Return the [x, y] coordinate for the center point of the cell that contains the specified text.  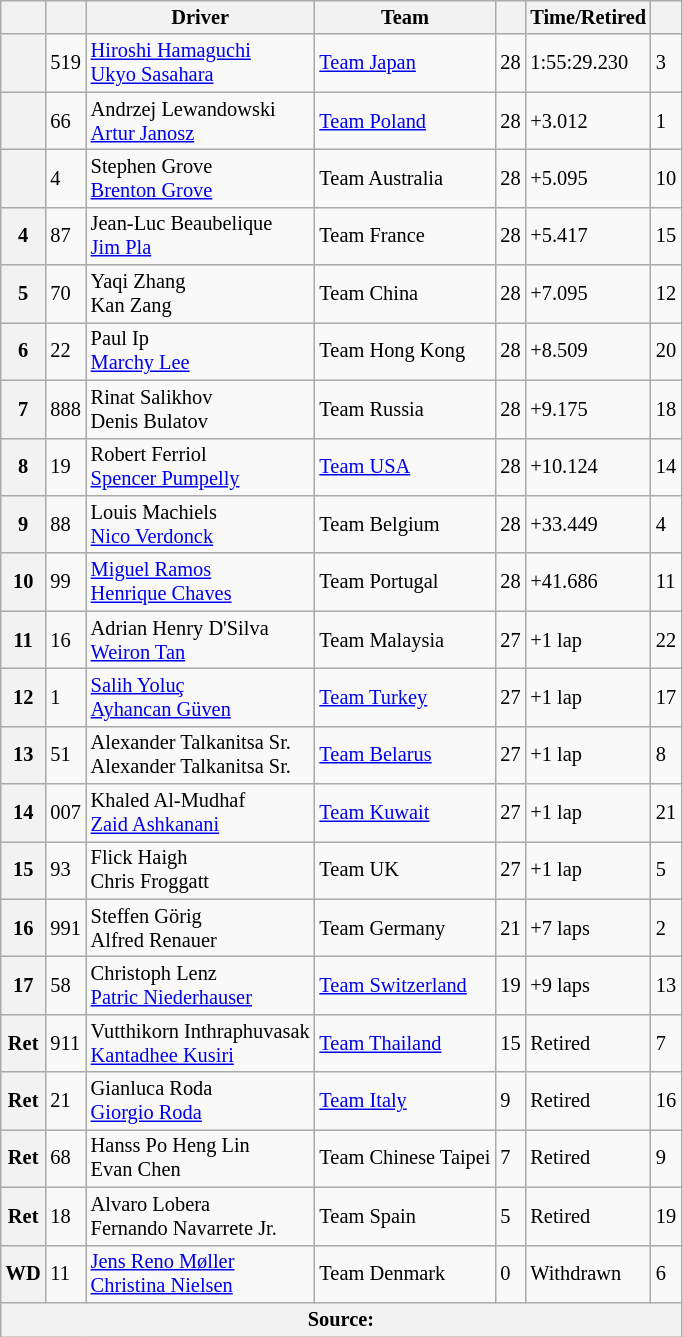
Team Belarus [406, 755]
51 [66, 755]
Team Kuwait [406, 813]
Team Japan [406, 63]
Jens Reno MøllerChristina Nielsen [200, 1274]
WD [24, 1274]
20 [666, 351]
1:55:29.230 [588, 63]
Flick HaighChris Froggatt [200, 870]
Team Italy [406, 1101]
Team China [406, 294]
2 [666, 928]
+7.095 [588, 294]
+9 laps [588, 985]
Team Belgium [406, 524]
Rinat SalikhovDenis Bulatov [200, 409]
911 [66, 1043]
Source: [341, 1319]
Adrian Henry D'SilvaWeiron Tan [200, 640]
Team Turkey [406, 697]
87 [66, 236]
+41.686 [588, 582]
+3.012 [588, 121]
Yaqi ZhangKan Zang [200, 294]
519 [66, 63]
Jean-Luc BeaubeliqueJim Pla [200, 236]
Team Poland [406, 121]
99 [66, 582]
Driver [200, 17]
Team [406, 17]
Alvaro LoberaFernando Navarrete Jr. [200, 1216]
Team USA [406, 467]
66 [66, 121]
Team Malaysia [406, 640]
Team Hong Kong [406, 351]
007 [66, 813]
Steffen GörigAlfred Renauer [200, 928]
Team UK [406, 870]
Team Portugal [406, 582]
Paul IpMarchy Lee [200, 351]
Team Thailand [406, 1043]
Team Chinese Taipei [406, 1158]
+5.095 [588, 178]
Christoph LenzPatric Niederhauser [200, 985]
0 [510, 1274]
Team Russia [406, 409]
Stephen GroveBrenton Grove [200, 178]
+5.417 [588, 236]
991 [66, 928]
58 [66, 985]
888 [66, 409]
93 [66, 870]
+9.175 [588, 409]
Team Denmark [406, 1274]
Team Australia [406, 178]
Team France [406, 236]
Hiroshi HamaguchiUkyo Sasahara [200, 63]
70 [66, 294]
Gianluca RodaGiorgio Roda [200, 1101]
88 [66, 524]
Khaled Al-MudhafZaid Ashkanani [200, 813]
Withdrawn [588, 1274]
Andrzej LewandowskiArtur Janosz [200, 121]
Miguel RamosHenrique Chaves [200, 582]
Vutthikorn InthraphuvasakKantadhee Kusiri [200, 1043]
Louis MachielsNico Verdonck [200, 524]
+7 laps [588, 928]
Team Spain [406, 1216]
Alexander Talkanitsa Sr.Alexander Talkanitsa Sr. [200, 755]
68 [66, 1158]
Team Germany [406, 928]
+8.509 [588, 351]
Salih YoluçAyhancan Güven [200, 697]
+33.449 [588, 524]
3 [666, 63]
Time/Retired [588, 17]
Robert FerriolSpencer Pumpelly [200, 467]
Hanss Po Heng LinEvan Chen [200, 1158]
Team Switzerland [406, 985]
+10.124 [588, 467]
